Find where the given text appears and provide that cell's center as (x, y) coordinate. 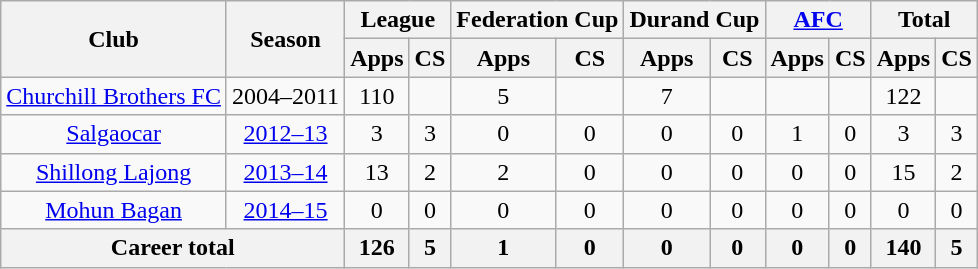
Salgaocar (114, 134)
110 (377, 96)
13 (377, 172)
126 (377, 248)
Club (114, 39)
2012–13 (285, 134)
Shillong Lajong (114, 172)
15 (903, 172)
7 (667, 96)
2014–15 (285, 210)
Season (285, 39)
Churchill Brothers FC (114, 96)
AFC (818, 20)
Career total (173, 248)
122 (903, 96)
2004–2011 (285, 96)
Total (924, 20)
2013–14 (285, 172)
Mohun Bagan (114, 210)
Federation Cup (538, 20)
League (398, 20)
140 (903, 248)
Durand Cup (694, 20)
